Scan for the cell matching the given text and deliver its [X, Y] coordinate at center. 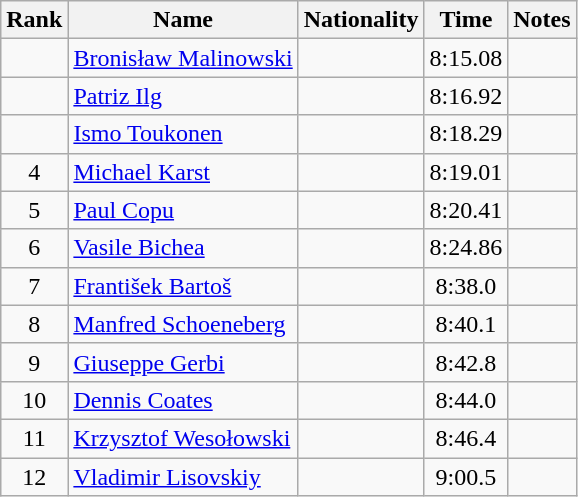
12 [34, 477]
8:46.4 [466, 438]
8:40.1 [466, 324]
9 [34, 362]
Giuseppe Gerbi [183, 362]
Michael Karst [183, 172]
Rank [34, 20]
8:20.41 [466, 210]
Nationality [361, 20]
Ismo Toukonen [183, 134]
Vladimir Lisovskiy [183, 477]
Bronisław Malinowski [183, 58]
7 [34, 286]
Time [466, 20]
Dennis Coates [183, 400]
8:42.8 [466, 362]
11 [34, 438]
10 [34, 400]
Notes [542, 20]
Manfred Schoeneberg [183, 324]
Patriz Ilg [183, 96]
5 [34, 210]
8:44.0 [466, 400]
8:15.08 [466, 58]
8:19.01 [466, 172]
Name [183, 20]
Paul Copu [183, 210]
4 [34, 172]
6 [34, 248]
František Bartoš [183, 286]
Krzysztof Wesołowski [183, 438]
8 [34, 324]
9:00.5 [466, 477]
Vasile Bichea [183, 248]
8:24.86 [466, 248]
8:38.0 [466, 286]
8:18.29 [466, 134]
8:16.92 [466, 96]
